Return the (x, y) coordinate for the center point of the cell that contains the specified text.  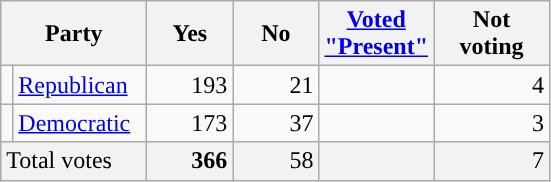
173 (190, 123)
3 (492, 123)
4 (492, 85)
Total votes (74, 161)
Party (74, 34)
Republican (80, 85)
Not voting (492, 34)
193 (190, 85)
37 (276, 123)
58 (276, 161)
21 (276, 85)
No (276, 34)
366 (190, 161)
7 (492, 161)
Yes (190, 34)
Democratic (80, 123)
Voted "Present" (376, 34)
